Locate the cell with the specified text and output its [x, y] center coordinate. 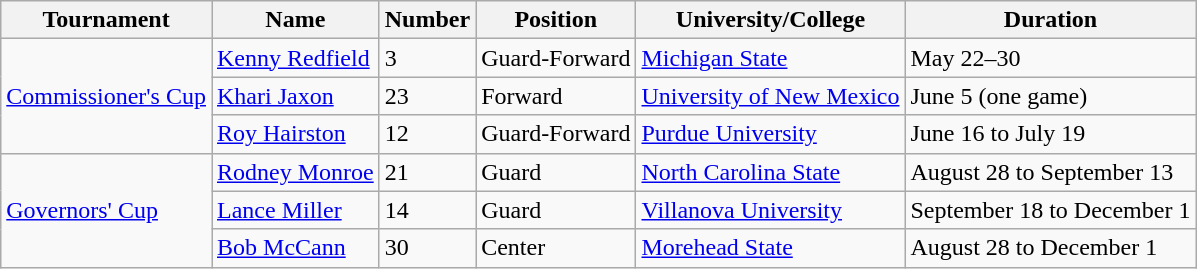
23 [427, 96]
14 [427, 210]
Lance Miller [296, 210]
Bob McCann [296, 248]
21 [427, 172]
September 18 to December 1 [1050, 210]
Forward [556, 96]
University/College [770, 20]
Michigan State [770, 58]
Governors' Cup [106, 210]
Tournament [106, 20]
Name [296, 20]
Position [556, 20]
August 28 to September 13 [1050, 172]
30 [427, 248]
June 16 to July 19 [1050, 134]
Villanova University [770, 210]
Roy Hairston [296, 134]
Center [556, 248]
Commissioner's Cup [106, 96]
3 [427, 58]
North Carolina State [770, 172]
June 5 (one game) [1050, 96]
August 28 to December 1 [1050, 248]
12 [427, 134]
Purdue University [770, 134]
Morehead State [770, 248]
Number [427, 20]
University of New Mexico [770, 96]
Duration [1050, 20]
Kenny Redfield [296, 58]
May 22–30 [1050, 58]
Rodney Monroe [296, 172]
Khari Jaxon [296, 96]
